Return [x, y] of the center of cell containing provided text 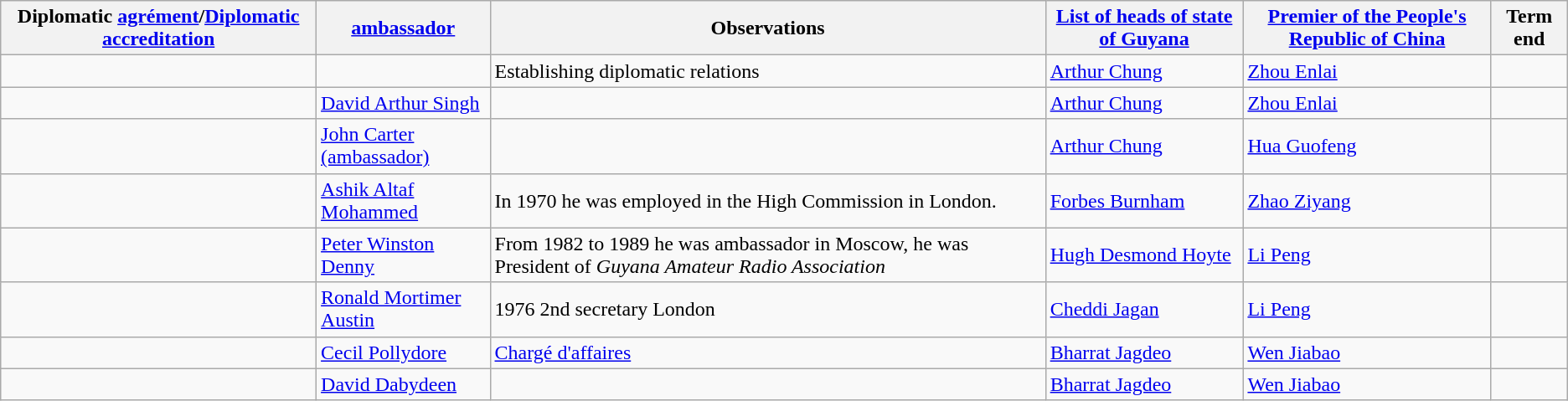
List of heads of state of Guyana [1144, 28]
In 1970 he was employed in the High Commission in London. [767, 201]
Term end [1529, 28]
David Dabydeen [404, 384]
Cheddi Jagan [1144, 310]
David Arthur Singh [404, 103]
Establishing diplomatic relations [767, 71]
Peter Winston Denny [404, 254]
Hua Guofeng [1367, 146]
Forbes Burnham [1144, 201]
Ashik Altaf Mohammed [404, 201]
Observations [767, 28]
John Carter (ambassador) [404, 146]
1976 2nd secretary London [767, 310]
Premier of the People's Republic of China [1367, 28]
Chargé d'affaires [767, 352]
Cecil Pollydore [404, 352]
From 1982 to 1989 he was ambassador in Moscow, he was President of Guyana Amateur Radio Association [767, 254]
Ronald Mortimer Austin [404, 310]
Zhao Ziyang [1367, 201]
Hugh Desmond Hoyte [1144, 254]
ambassador [404, 28]
Diplomatic agrément/Diplomatic accreditation [159, 28]
